Find where the given text appears and provide that cell's center as [x, y] coordinate. 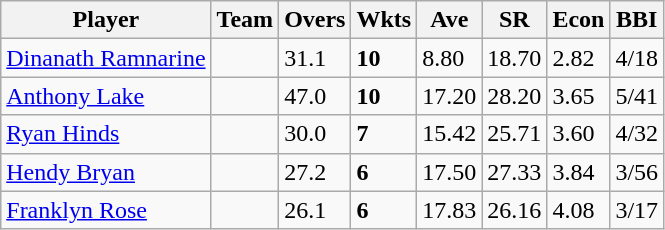
4/18 [637, 58]
25.71 [514, 134]
Ryan Hinds [106, 134]
Player [106, 20]
3.84 [578, 172]
3/17 [637, 210]
17.50 [450, 172]
Anthony Lake [106, 96]
3.60 [578, 134]
BBI [637, 20]
2.82 [578, 58]
30.0 [315, 134]
7 [384, 134]
8.80 [450, 58]
Ave [450, 20]
27.33 [514, 172]
Dinanath Ramnarine [106, 58]
4/32 [637, 134]
Team [245, 20]
3.65 [578, 96]
4.08 [578, 210]
15.42 [450, 134]
Hendy Bryan [106, 172]
SR [514, 20]
5/41 [637, 96]
17.83 [450, 210]
Wkts [384, 20]
31.1 [315, 58]
Econ [578, 20]
Overs [315, 20]
17.20 [450, 96]
28.20 [514, 96]
3/56 [637, 172]
47.0 [315, 96]
26.1 [315, 210]
27.2 [315, 172]
Franklyn Rose [106, 210]
18.70 [514, 58]
26.16 [514, 210]
